Find where the given text appears and provide that cell's center as [X, Y] coordinate. 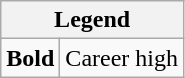
Legend [92, 20]
Career high [122, 58]
Bold [30, 58]
